Determine the (X, Y) coordinate at the center of the cell enclosing the given text.  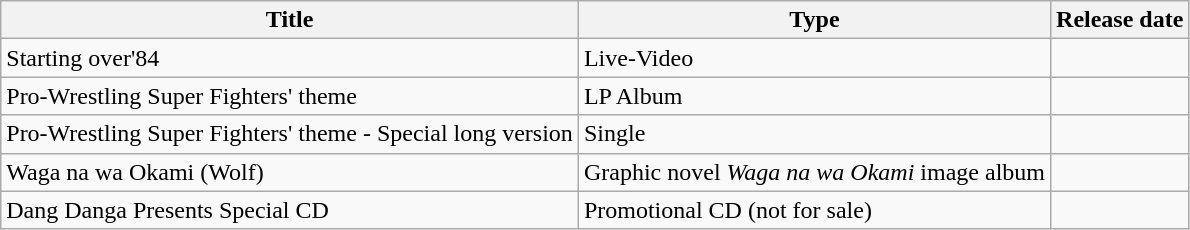
Promotional CD (not for sale) (814, 210)
Pro-Wrestling Super Fighters' theme - Special long version (290, 134)
Starting over'84 (290, 58)
Title (290, 20)
Waga na wa Okami (Wolf) (290, 172)
Graphic novel Waga na wa Okami image album (814, 172)
LP Album (814, 96)
Pro-Wrestling Super Fighters' theme (290, 96)
Type (814, 20)
Single (814, 134)
Release date (1120, 20)
Live-Video (814, 58)
Dang Danga Presents Special CD (290, 210)
